Identify which cell holds the provided text, then report its (x, y) central coordinate. 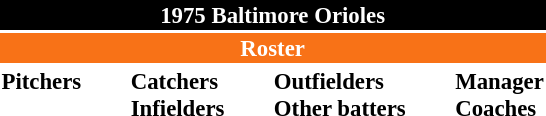
Roster (272, 48)
1975 Baltimore Orioles (272, 15)
